Return the (x, y) coordinate for the center point of the cell that contains the specified text.  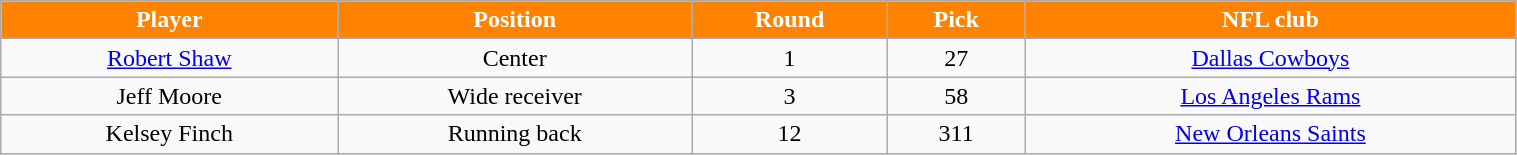
Position (515, 20)
Robert Shaw (170, 58)
Running back (515, 134)
Wide receiver (515, 96)
Jeff Moore (170, 96)
NFL club (1270, 20)
311 (956, 134)
27 (956, 58)
Kelsey Finch (170, 134)
Pick (956, 20)
Dallas Cowboys (1270, 58)
New Orleans Saints (1270, 134)
Player (170, 20)
Center (515, 58)
Round (790, 20)
1 (790, 58)
3 (790, 96)
Los Angeles Rams (1270, 96)
12 (790, 134)
58 (956, 96)
